Output the [X, Y] coordinate of the center of the cell containing the given text.  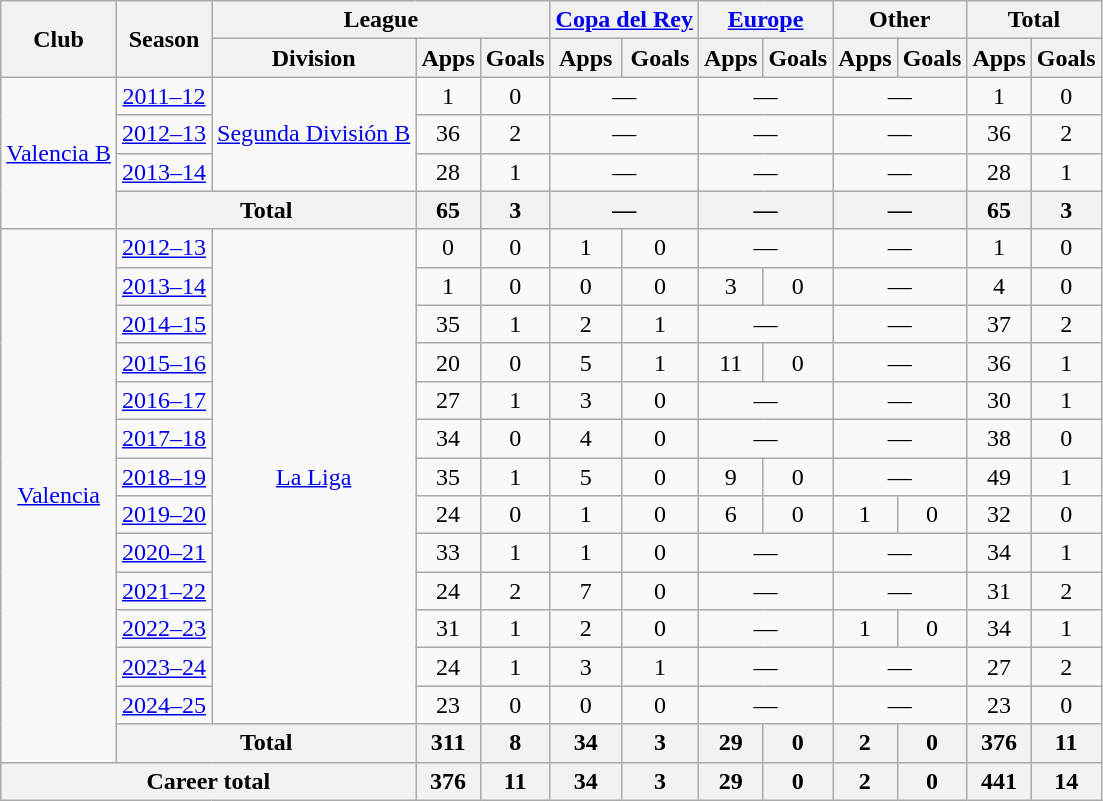
Other [900, 20]
Season [164, 39]
2011–12 [164, 96]
49 [999, 477]
Valencia [59, 496]
9 [730, 477]
Career total [208, 781]
2024–25 [164, 705]
30 [999, 400]
441 [999, 781]
2018–19 [164, 477]
Segunda División B [314, 134]
League [382, 20]
Division [314, 58]
2023–24 [164, 667]
Club [59, 39]
311 [448, 743]
7 [586, 591]
6 [730, 515]
2020–21 [164, 553]
Copa del Rey [624, 20]
2014–15 [164, 324]
20 [448, 362]
14 [1066, 781]
2016–17 [164, 400]
32 [999, 515]
33 [448, 553]
Valencia B [59, 153]
2022–23 [164, 629]
2019–20 [164, 515]
La Liga [314, 476]
Europe [765, 20]
2021–22 [164, 591]
2015–16 [164, 362]
37 [999, 324]
2017–18 [164, 438]
38 [999, 438]
8 [515, 743]
